Find where the given text appears and provide that cell's center as (x, y) coordinate. 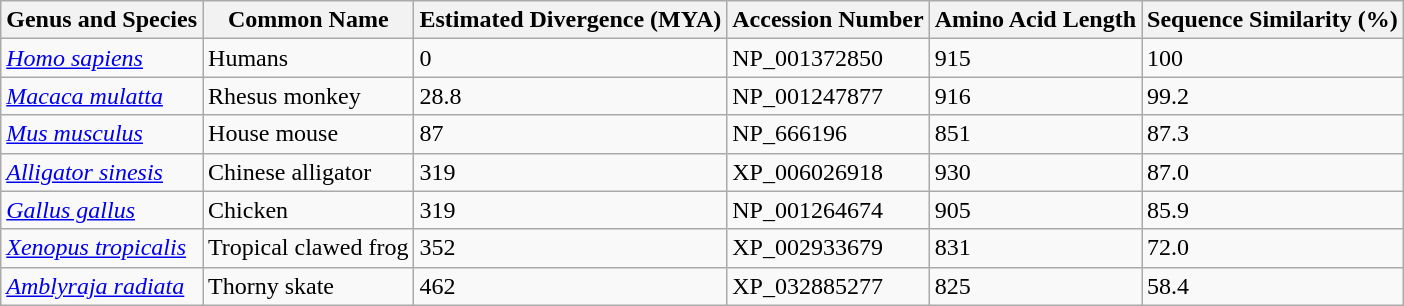
99.2 (1273, 96)
916 (1035, 96)
XP_032885277 (828, 286)
Sequence Similarity (%) (1273, 20)
House mouse (308, 134)
352 (570, 248)
831 (1035, 248)
Accession Number (828, 20)
NP_001372850 (828, 58)
Estimated Divergence (MYA) (570, 20)
87.0 (1273, 172)
915 (1035, 58)
NP_001247877 (828, 96)
Macaca mulatta (102, 96)
85.9 (1273, 210)
851 (1035, 134)
Gallus gallus (102, 210)
72.0 (1273, 248)
Common Name (308, 20)
87 (570, 134)
100 (1273, 58)
XP_002933679 (828, 248)
Humans (308, 58)
Rhesus monkey (308, 96)
Tropical clawed frog (308, 248)
87.3 (1273, 134)
462 (570, 286)
NP_001264674 (828, 210)
Chicken (308, 210)
0 (570, 58)
NP_666196 (828, 134)
58.4 (1273, 286)
28.8 (570, 96)
Amblyraja radiata (102, 286)
Amino Acid Length (1035, 20)
930 (1035, 172)
Alligator sinesis (102, 172)
Xenopus tropicalis (102, 248)
Genus and Species (102, 20)
Thorny skate (308, 286)
Chinese alligator (308, 172)
905 (1035, 210)
XP_006026918 (828, 172)
Homo sapiens (102, 58)
Mus musculus (102, 134)
825 (1035, 286)
